Find where the given text appears and provide that cell's center as (X, Y) coordinate. 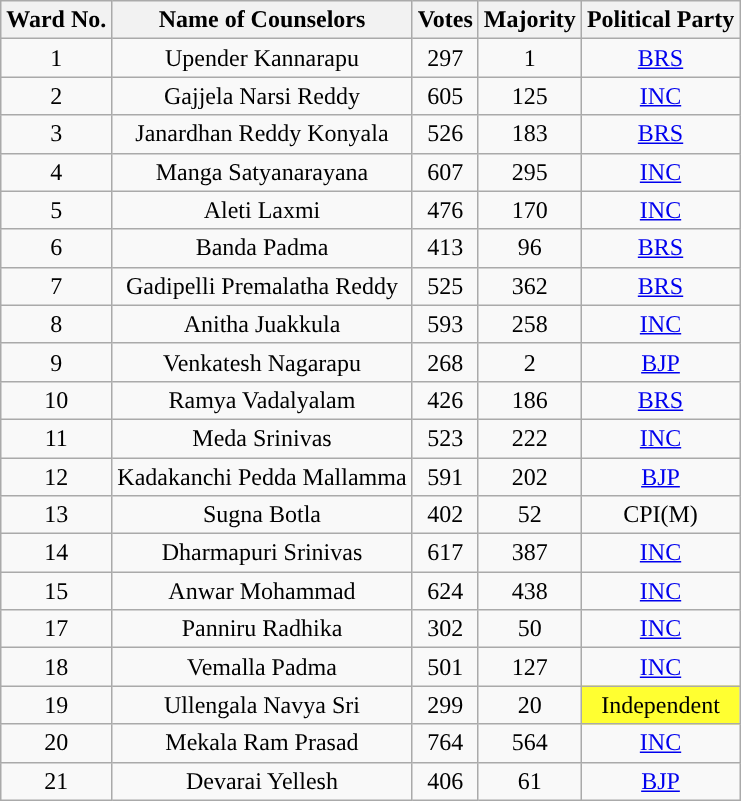
50 (530, 629)
591 (445, 477)
Independent (660, 705)
Dharmapuri Srinivas (262, 553)
Ramya Vadalyalam (262, 400)
21 (56, 781)
526 (445, 134)
Meda Srinivas (262, 438)
Anwar Mohammad (262, 591)
Aleti Laxmi (262, 210)
Gadipelli Premalatha Reddy (262, 286)
3 (56, 134)
7 (56, 286)
Venkatesh Nagarapu (262, 362)
Upender Kannarapu (262, 58)
268 (445, 362)
Sugna Botla (262, 515)
302 (445, 629)
10 (56, 400)
617 (445, 553)
413 (445, 248)
CPI(M) (660, 515)
624 (445, 591)
17 (56, 629)
4 (56, 172)
525 (445, 286)
438 (530, 591)
15 (56, 591)
9 (56, 362)
387 (530, 553)
52 (530, 515)
Gajjela Narsi Reddy (262, 96)
764 (445, 743)
Votes (445, 20)
295 (530, 172)
501 (445, 667)
186 (530, 400)
Panniru Radhika (262, 629)
258 (530, 324)
523 (445, 438)
127 (530, 667)
564 (530, 743)
125 (530, 96)
Kadakanchi Pedda Mallamma (262, 477)
593 (445, 324)
Janardhan Reddy Konyala (262, 134)
297 (445, 58)
6 (56, 248)
8 (56, 324)
202 (530, 477)
183 (530, 134)
Majority (530, 20)
Mekala Ram Prasad (262, 743)
61 (530, 781)
605 (445, 96)
11 (56, 438)
476 (445, 210)
Manga Satyanarayana (262, 172)
5 (56, 210)
Anitha Juakkula (262, 324)
Devarai Yellesh (262, 781)
Vemalla Padma (262, 667)
19 (56, 705)
406 (445, 781)
426 (445, 400)
18 (56, 667)
13 (56, 515)
222 (530, 438)
299 (445, 705)
Political Party (660, 20)
Ullengala Navya Sri (262, 705)
170 (530, 210)
96 (530, 248)
Banda Padma (262, 248)
362 (530, 286)
Name of Counselors (262, 20)
Ward No. (56, 20)
607 (445, 172)
12 (56, 477)
14 (56, 553)
402 (445, 515)
